Extract the (x, y) coordinate from the center of the cell holding the provided text.  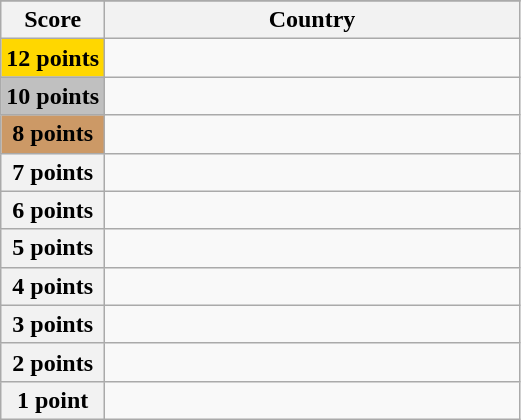
6 points (53, 210)
1 point (53, 400)
3 points (53, 324)
Score (53, 20)
12 points (53, 58)
8 points (53, 134)
2 points (53, 362)
7 points (53, 172)
4 points (53, 286)
5 points (53, 248)
Country (312, 20)
10 points (53, 96)
